Return (x, y) of the center of cell containing provided text 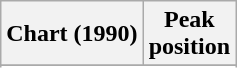
Peakposition (189, 34)
Chart (1990) (72, 34)
